Locate the cell with the specified text and output its [X, Y] center coordinate. 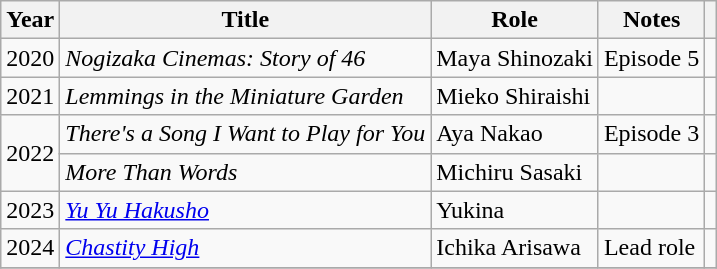
There's a Song I Want to Play for You [246, 134]
Lead role [651, 248]
2023 [30, 210]
Ichika Arisawa [515, 248]
Title [246, 20]
Maya Shinozaki [515, 58]
More Than Words [246, 172]
Chastity High [246, 248]
Yukina [515, 210]
Michiru Sasaki [515, 172]
2021 [30, 96]
Aya Nakao [515, 134]
Year [30, 20]
2020 [30, 58]
Yu Yu Hakusho [246, 210]
Episode 3 [651, 134]
Nogizaka Cinemas: Story of 46 [246, 58]
Lemmings in the Miniature Garden [246, 96]
2024 [30, 248]
Role [515, 20]
Notes [651, 20]
Episode 5 [651, 58]
Mieko Shiraishi [515, 96]
2022 [30, 153]
